Locate the cell with the specified text and output its [x, y] center coordinate. 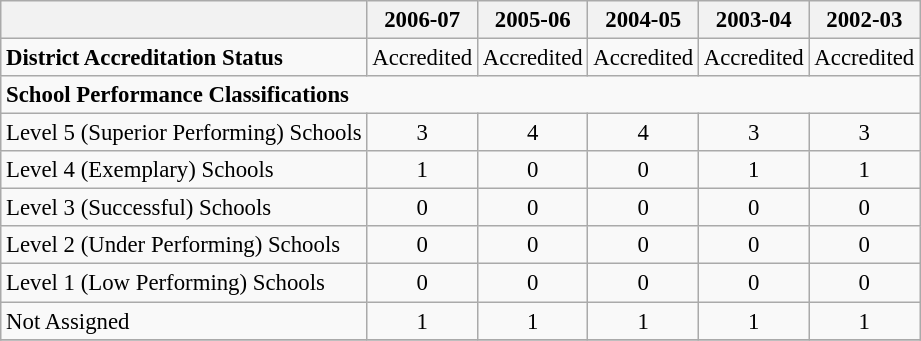
2006-07 [422, 20]
Not Assigned [184, 321]
Level 3 (Successful) Schools [184, 208]
2004-05 [644, 20]
2005-06 [532, 20]
District Accreditation Status [184, 58]
Level 4 (Exemplary) Schools [184, 170]
2002-03 [864, 20]
Level 2 (Under Performing) Schools [184, 245]
Level 1 (Low Performing) Schools [184, 283]
School Performance Classifications [460, 95]
Level 5 (Superior Performing) Schools [184, 133]
2003-04 [754, 20]
